Output the (X, Y) coordinate of the center of the cell containing the given text.  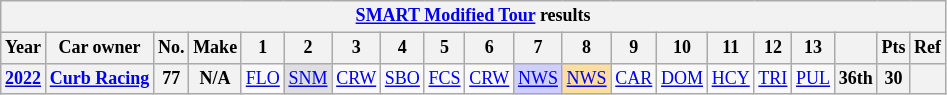
TRI (773, 78)
1 (262, 48)
2 (308, 48)
SMART Modified Tour results (474, 16)
3 (356, 48)
11 (730, 48)
No. (172, 48)
N/A (216, 78)
FLO (262, 78)
77 (172, 78)
4 (403, 48)
8 (586, 48)
Make (216, 48)
FCS (444, 78)
DOM (682, 78)
12 (773, 48)
Year (24, 48)
Ref (928, 48)
HCY (730, 78)
30 (894, 78)
13 (814, 48)
5 (444, 48)
6 (490, 48)
Curb Racing (99, 78)
10 (682, 48)
CAR (634, 78)
9 (634, 48)
SNM (308, 78)
PUL (814, 78)
Pts (894, 48)
Car owner (99, 48)
7 (538, 48)
2022 (24, 78)
SBO (403, 78)
36th (856, 78)
